Extract the [X, Y] coordinate from the center of the cell holding the provided text.  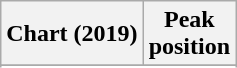
Peak position [189, 34]
Chart (2019) [72, 34]
